Detect which cell encompasses the target text, then output its (x, y) center coordinate. 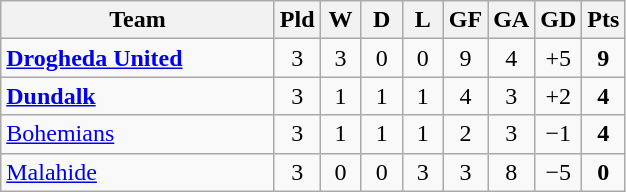
8 (512, 172)
+5 (558, 58)
GA (512, 20)
GD (558, 20)
Pts (604, 20)
−1 (558, 134)
Dundalk (138, 96)
+2 (558, 96)
Drogheda United (138, 58)
−5 (558, 172)
Bohemians (138, 134)
Pld (297, 20)
2 (465, 134)
GF (465, 20)
D (382, 20)
Malahide (138, 172)
W (340, 20)
L (422, 20)
Team (138, 20)
